Pinpoint the cell where the given text exists, returning its [x, y] midpoint coordinate. 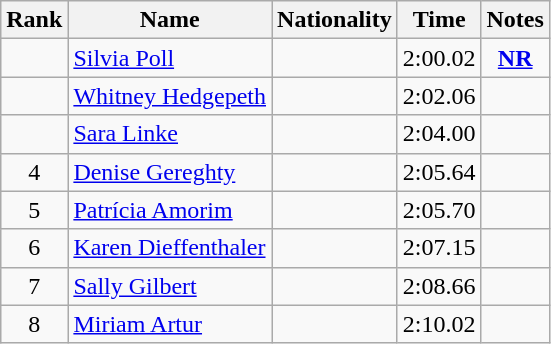
4 [34, 172]
Rank [34, 20]
Patrícia Amorim [170, 210]
2:05.70 [439, 210]
5 [34, 210]
7 [34, 286]
2:02.06 [439, 96]
Sara Linke [170, 134]
Miriam Artur [170, 324]
Whitney Hedgepeth [170, 96]
2:07.15 [439, 248]
Time [439, 20]
Denise Gereghty [170, 172]
Notes [515, 20]
2:10.02 [439, 324]
Sally Gilbert [170, 286]
Karen Dieffenthaler [170, 248]
2:08.66 [439, 286]
2:05.64 [439, 172]
2:00.02 [439, 58]
Silvia Poll [170, 58]
Nationality [335, 20]
8 [34, 324]
NR [515, 58]
2:04.00 [439, 134]
Name [170, 20]
6 [34, 248]
